Output the (x, y) coordinate of the center of the cell containing the given text.  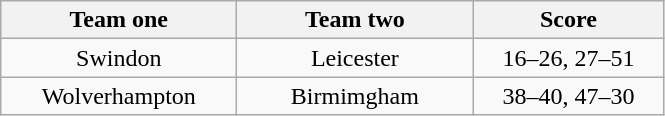
Swindon (119, 58)
Leicester (355, 58)
38–40, 47–30 (568, 96)
Birmimgham (355, 96)
Score (568, 20)
16–26, 27–51 (568, 58)
Team two (355, 20)
Wolverhampton (119, 96)
Team one (119, 20)
